From the cell containing the given text, extract its center point as [X, Y] coordinate. 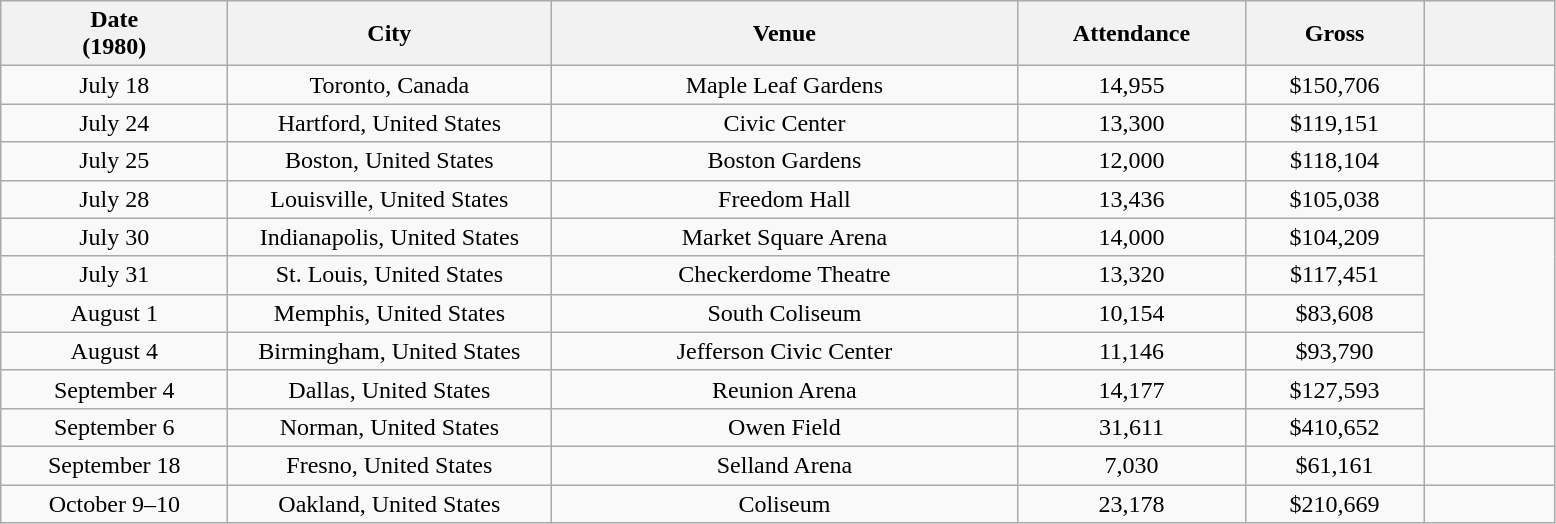
Attendance [1132, 34]
Date(1980) [114, 34]
31,611 [1132, 427]
September 4 [114, 389]
Louisville, United States [390, 199]
$210,669 [1334, 503]
Boston, United States [390, 161]
11,146 [1132, 351]
July 28 [114, 199]
Gross [1334, 34]
City [390, 34]
Hartford, United States [390, 123]
July 24 [114, 123]
Fresno, United States [390, 465]
$119,151 [1334, 123]
$150,706 [1334, 85]
Dallas, United States [390, 389]
October 9–10 [114, 503]
September 6 [114, 427]
Indianapolis, United States [390, 237]
Maple Leaf Gardens [784, 85]
Civic Center [784, 123]
Toronto, Canada [390, 85]
Selland Arena [784, 465]
Market Square Arena [784, 237]
13,320 [1132, 275]
August 1 [114, 313]
St. Louis, United States [390, 275]
12,000 [1132, 161]
14,000 [1132, 237]
$104,209 [1334, 237]
July 18 [114, 85]
Oakland, United States [390, 503]
13,300 [1132, 123]
Coliseum [784, 503]
$117,451 [1334, 275]
23,178 [1132, 503]
$118,104 [1334, 161]
September 18 [114, 465]
July 31 [114, 275]
Boston Gardens [784, 161]
13,436 [1132, 199]
South Coliseum [784, 313]
Norman, United States [390, 427]
7,030 [1132, 465]
Reunion Arena [784, 389]
Memphis, United States [390, 313]
Venue [784, 34]
August 4 [114, 351]
$61,161 [1334, 465]
July 25 [114, 161]
$83,608 [1334, 313]
$93,790 [1334, 351]
$105,038 [1334, 199]
$127,593 [1334, 389]
Jefferson Civic Center [784, 351]
10,154 [1132, 313]
Freedom Hall [784, 199]
Owen Field [784, 427]
$410,652 [1334, 427]
14,177 [1132, 389]
July 30 [114, 237]
Birmingham, United States [390, 351]
14,955 [1132, 85]
Checkerdome Theatre [784, 275]
